Search for the cell housing the specified text and yield its [x, y] center coordinate. 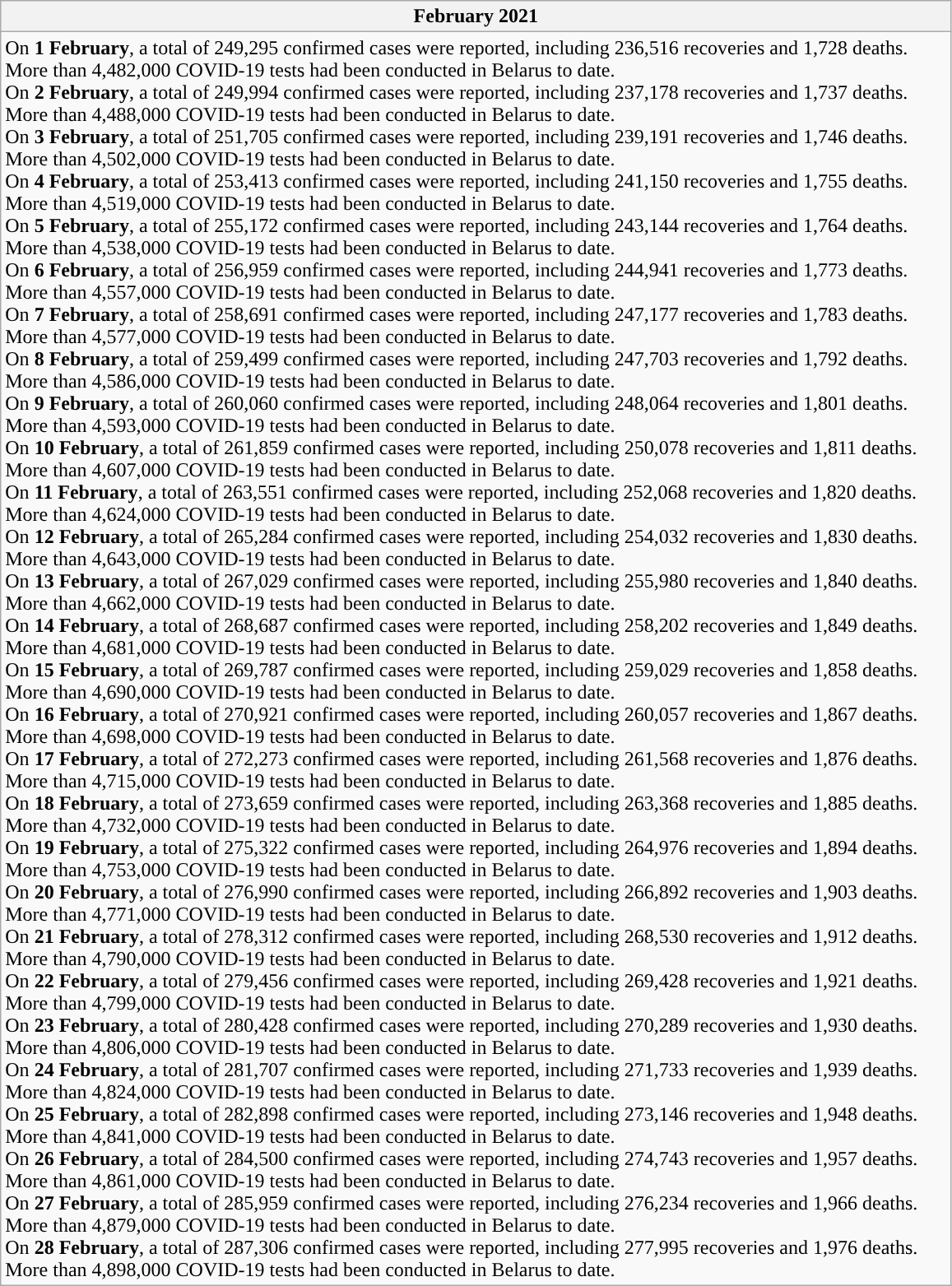
February 2021 [476, 16]
